Extract the (X, Y) coordinate from the center of the cell holding the provided text.  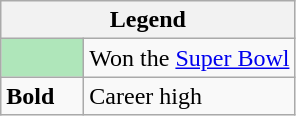
Career high (190, 96)
Bold (42, 96)
Legend (148, 20)
Won the Super Bowl (190, 58)
